Search for the cell housing the specified text and yield its (x, y) center coordinate. 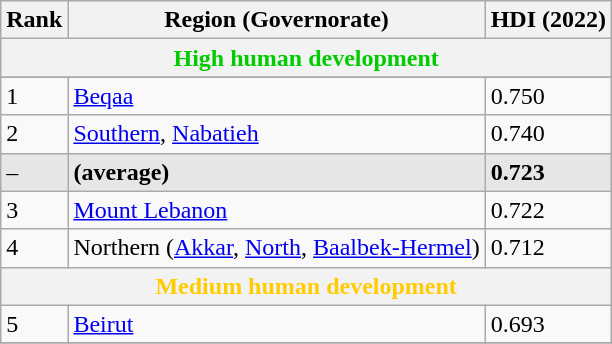
0.722 (548, 210)
Beqaa (276, 96)
Beirut (276, 324)
HDI (2022) (548, 20)
0.723 (548, 172)
(average) (276, 172)
0.693 (548, 324)
0.712 (548, 248)
Mount Lebanon (276, 210)
High human development (306, 58)
2 (34, 134)
Southern, Nabatieh (276, 134)
– (34, 172)
5 (34, 324)
3 (34, 210)
Medium human development (306, 286)
Rank (34, 20)
0.740 (548, 134)
0.750 (548, 96)
4 (34, 248)
Northern (Akkar, North, Baalbek-Hermel) (276, 248)
1 (34, 96)
Region (Governorate) (276, 20)
